Provide the [X, Y] coordinate of the cell's center where the given text is located.  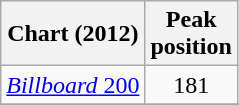
181 [191, 85]
Billboard 200 [73, 85]
Chart (2012) [73, 34]
Peakposition [191, 34]
